Output the (x, y) coordinate of the center of the cell containing the given text.  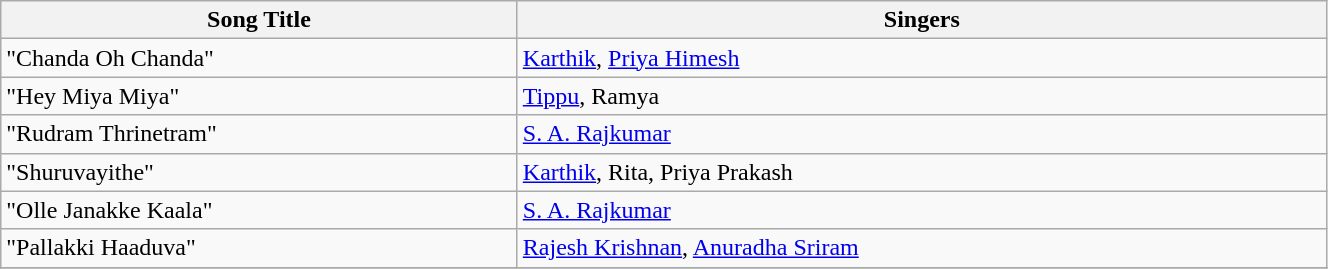
Song Title (260, 20)
Singers (922, 20)
"Chanda Oh Chanda" (260, 58)
"Hey Miya Miya" (260, 96)
"Olle Janakke Kaala" (260, 210)
Karthik, Priya Himesh (922, 58)
Rajesh Krishnan, Anuradha Sriram (922, 248)
"Pallakki Haaduva" (260, 248)
Karthik, Rita, Priya Prakash (922, 172)
"Rudram Thrinetram" (260, 134)
Tippu, Ramya (922, 96)
"Shuruvayithe" (260, 172)
